Return (x, y) of the center of cell containing provided text 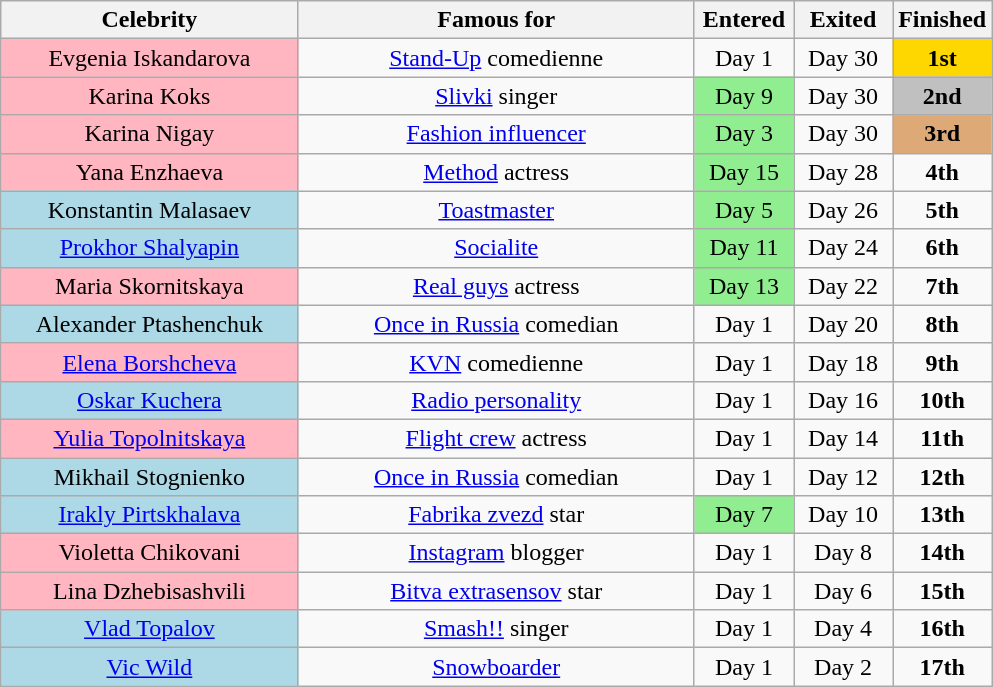
Celebrity (150, 20)
10th (942, 400)
3rd (942, 134)
Day 4 (844, 629)
Method actress (496, 172)
14th (942, 553)
Radio personality (496, 400)
Maria Skornitskaya (150, 286)
Day 26 (844, 210)
Toastmaster (496, 210)
6th (942, 248)
13th (942, 515)
Day 2 (844, 667)
Stand-Up comedienne (496, 58)
Exited (844, 20)
Karina Nigay (150, 134)
4th (942, 172)
Day 28 (844, 172)
Day 11 (744, 248)
Day 16 (844, 400)
Day 3 (744, 134)
KVN comedienne (496, 362)
Yana Enzhaeva (150, 172)
Day 13 (744, 286)
7th (942, 286)
11th (942, 438)
Mikhail Stognienko (150, 477)
Real guys actress (496, 286)
Day 6 (844, 591)
Yulia Topolnitskaya (150, 438)
Elena Borshcheva (150, 362)
Vic Wild (150, 667)
Socialite (496, 248)
Alexander Ptashenchuk (150, 324)
16th (942, 629)
Day 24 (844, 248)
Konstantin Malasaev (150, 210)
2nd (942, 96)
Fabrika zvezd star (496, 515)
Oskar Kuchera (150, 400)
Day 9 (744, 96)
15th (942, 591)
Slivki singer (496, 96)
Fashion influencer (496, 134)
Day 7 (744, 515)
12th (942, 477)
Famous for (496, 20)
9th (942, 362)
Prokhor Shalyapin (150, 248)
5th (942, 210)
Snowboarder (496, 667)
Smash!! singer (496, 629)
1st (942, 58)
Vlad Topalov (150, 629)
Day 8 (844, 553)
Day 18 (844, 362)
Instagram blogger (496, 553)
Finished (942, 20)
Day 20 (844, 324)
Day 10 (844, 515)
Entered (744, 20)
Evgenia Iskandarova (150, 58)
Bitva extrasensov star (496, 591)
Day 15 (744, 172)
17th (942, 667)
Flight crew actress (496, 438)
Violetta Chikovani (150, 553)
Day 5 (744, 210)
Day 22 (844, 286)
Karina Koks (150, 96)
Day 12 (844, 477)
Irakly Pirtskhalava (150, 515)
8th (942, 324)
Day 14 (844, 438)
Lina Dzhebisashvili (150, 591)
